Find where the given text appears and provide that cell's center as [X, Y] coordinate. 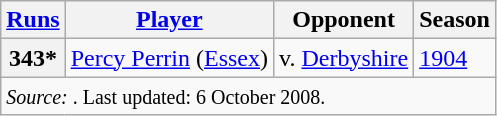
v. Derbyshire [344, 58]
343* [33, 58]
Percy Perrin (Essex) [169, 58]
Source: . Last updated: 6 October 2008. [248, 96]
Runs [33, 20]
Opponent [344, 20]
1904 [455, 58]
Season [455, 20]
Player [169, 20]
